Find where the given text appears and provide that cell's center as (x, y) coordinate. 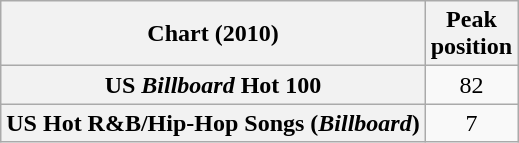
US Hot R&B/Hip-Hop Songs (Billboard) (213, 123)
US Billboard Hot 100 (213, 85)
Chart (2010) (213, 34)
Peakposition (471, 34)
7 (471, 123)
82 (471, 85)
